Determine the (X, Y) coordinate at the center of the cell enclosing the given text.  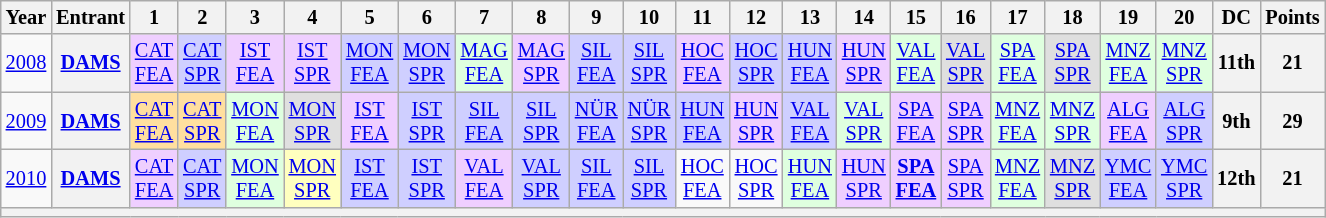
8 (542, 17)
ALGFEA (1128, 121)
6 (426, 17)
11 (702, 17)
NÜRSPR (650, 121)
1 (154, 17)
DC (1236, 17)
29 (1292, 121)
7 (484, 17)
YMCFEA (1128, 178)
Year (26, 17)
NÜRFEA (596, 121)
19 (1128, 17)
13 (810, 17)
16 (966, 17)
2009 (26, 121)
2008 (26, 63)
15 (916, 17)
9 (596, 17)
ALGSPR (1184, 121)
Points (1292, 17)
10 (650, 17)
MAGFEA (484, 63)
20 (1184, 17)
14 (864, 17)
11th (1236, 63)
18 (1072, 17)
4 (312, 17)
17 (1018, 17)
2 (202, 17)
5 (370, 17)
9th (1236, 121)
2010 (26, 178)
MAGSPR (542, 63)
12th (1236, 178)
3 (254, 17)
Entrant (90, 17)
12 (756, 17)
YMCSPR (1184, 178)
